Search for the cell housing the specified text and yield its (x, y) center coordinate. 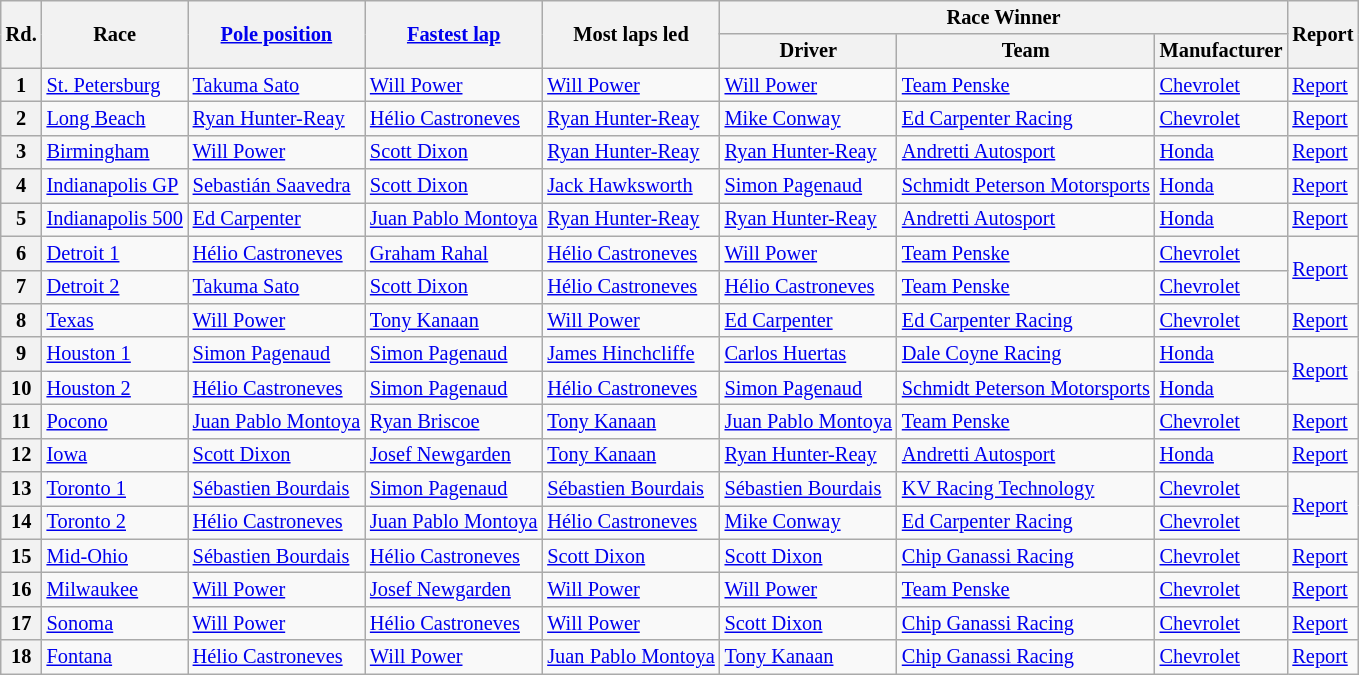
James Hinchcliffe (630, 354)
12 (22, 455)
9 (22, 354)
St. Petersburg (115, 85)
Pole position (276, 34)
Long Beach (115, 118)
Houston 1 (115, 354)
16 (22, 589)
10 (22, 388)
7 (22, 287)
Manufacturer (1222, 51)
Toronto 1 (115, 489)
4 (22, 186)
Detroit 1 (115, 253)
Mid-Ohio (115, 556)
Race (115, 34)
Ryan Briscoe (454, 421)
Rd. (22, 34)
1 (22, 85)
Texas (115, 320)
Fontana (115, 657)
11 (22, 421)
Team (1026, 51)
17 (22, 623)
Pocono (115, 421)
Indianapolis GP (115, 186)
Most laps led (630, 34)
13 (22, 489)
3 (22, 152)
Sonoma (115, 623)
15 (22, 556)
Houston 2 (115, 388)
8 (22, 320)
Fastest lap (454, 34)
14 (22, 522)
6 (22, 253)
Detroit 2 (115, 287)
Dale Coyne Racing (1026, 354)
2 (22, 118)
18 (22, 657)
Toronto 2 (115, 522)
Sebastián Saavedra (276, 186)
KV Racing Technology (1026, 489)
Iowa (115, 455)
Jack Hawksworth (630, 186)
Birmingham (115, 152)
Race Winner (1004, 17)
Indianapolis 500 (115, 219)
Driver (808, 51)
Carlos Huertas (808, 354)
Graham Rahal (454, 253)
5 (22, 219)
Milwaukee (115, 589)
